Detect which cell encompasses the target text, then output its (X, Y) center coordinate. 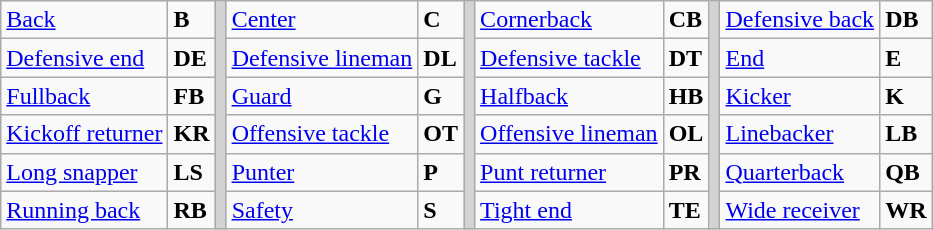
K (906, 96)
Kicker (800, 96)
DB (906, 20)
Back (84, 20)
Fullback (84, 96)
Safety (322, 210)
LB (906, 134)
C (441, 20)
Linebacker (800, 134)
Halfback (570, 96)
Center (322, 20)
DT (686, 58)
B (192, 20)
DL (441, 58)
Tight end (570, 210)
OT (441, 134)
Guard (322, 96)
Cornerback (570, 20)
Offensive tackle (322, 134)
WR (906, 210)
Punt returner (570, 172)
Defensive lineman (322, 58)
End (800, 58)
Defensive end (84, 58)
Offensive lineman (570, 134)
RB (192, 210)
Wide receiver (800, 210)
FB (192, 96)
Defensive tackle (570, 58)
S (441, 210)
CB (686, 20)
E (906, 58)
P (441, 172)
TE (686, 210)
PR (686, 172)
Punter (322, 172)
Running back (84, 210)
DE (192, 58)
OL (686, 134)
KR (192, 134)
Defensive back (800, 20)
QB (906, 172)
Quarterback (800, 172)
G (441, 96)
Long snapper (84, 172)
Kickoff returner (84, 134)
LS (192, 172)
HB (686, 96)
